Identify which cell holds the provided text, then report its (x, y) central coordinate. 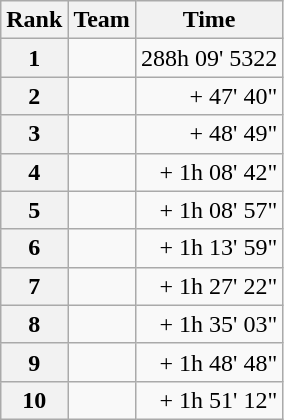
+ 1h 13' 59" (208, 248)
288h 09' 5322 (208, 58)
9 (34, 362)
+ 1h 27' 22" (208, 286)
+ 47' 40" (208, 96)
+ 48' 49" (208, 134)
10 (34, 400)
7 (34, 286)
+ 1h 08' 57" (208, 210)
8 (34, 324)
+ 1h 08' 42" (208, 172)
Team (102, 20)
1 (34, 58)
5 (34, 210)
2 (34, 96)
+ 1h 51' 12" (208, 400)
4 (34, 172)
+ 1h 35' 03" (208, 324)
3 (34, 134)
Time (208, 20)
6 (34, 248)
+ 1h 48' 48" (208, 362)
Rank (34, 20)
